Provide the [X, Y] coordinate of the cell's center where the given text is located.  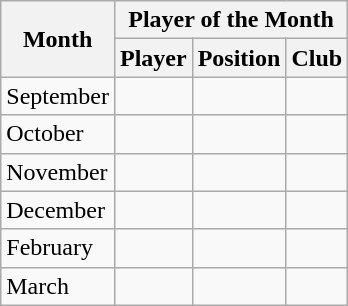
Position [239, 58]
Player of the Month [230, 20]
October [58, 134]
February [58, 248]
Club [317, 58]
March [58, 286]
Month [58, 39]
September [58, 96]
December [58, 210]
November [58, 172]
Player [153, 58]
